Provide the (x, y) coordinate of the cell's center where the given text is located.  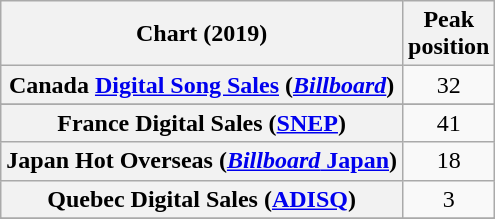
Japan Hot Overseas (Billboard Japan) (202, 161)
Quebec Digital Sales (ADISQ) (202, 199)
41 (449, 123)
Chart (2019) (202, 34)
France Digital Sales (SNEP) (202, 123)
32 (449, 85)
Peakposition (449, 34)
Canada Digital Song Sales (Billboard) (202, 85)
18 (449, 161)
3 (449, 199)
